Determine the [X, Y] coordinate at the center of the cell enclosing the given text.  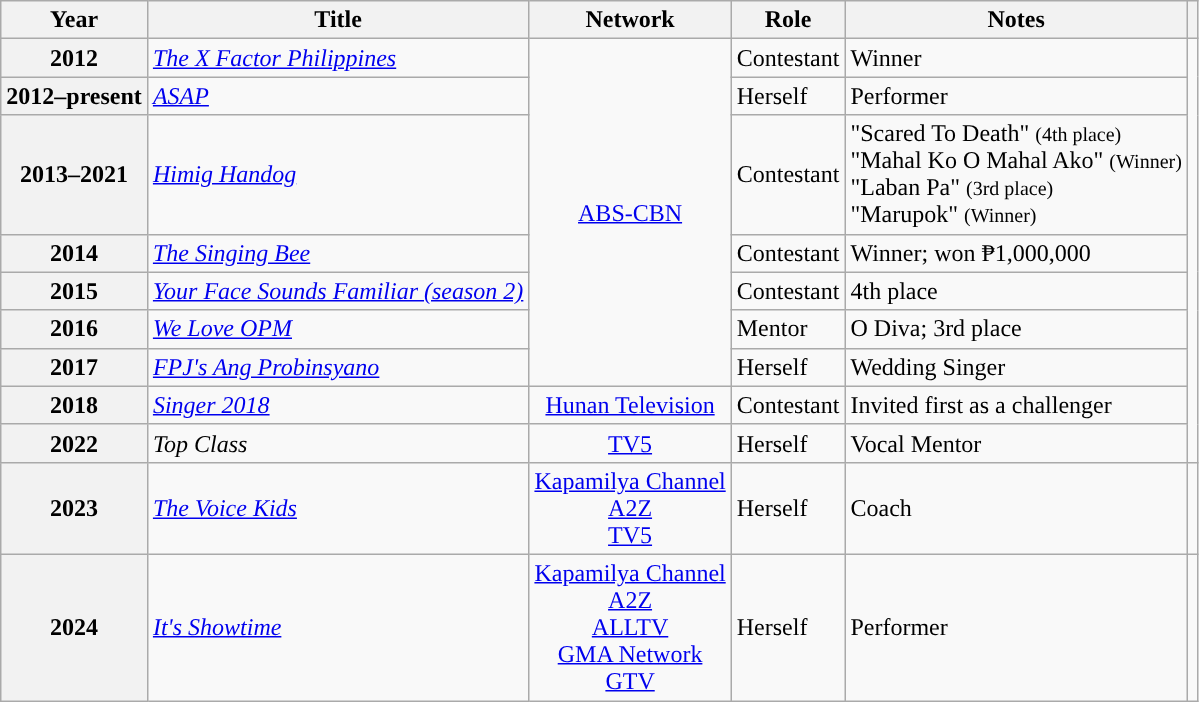
ABS-CBN [630, 212]
O Diva; 3rd place [1016, 329]
Winner; won ₱1,000,000 [1016, 253]
Invited first as a challenger [1016, 405]
Singer 2018 [338, 405]
The Singing Bee [338, 253]
4th place [1016, 291]
Kapamilya ChannelA2ZALLTVGMA NetworkGTV [630, 627]
Title [338, 20]
Vocal Mentor [1016, 443]
2013–2021 [74, 174]
2018 [74, 405]
Network [630, 20]
ASAP [338, 96]
We Love OPM [338, 329]
2024 [74, 627]
Your Face Sounds Familiar (season 2) [338, 291]
Top Class [338, 443]
TV5 [630, 443]
Coach [1016, 508]
Winner [1016, 58]
2016 [74, 329]
Notes [1016, 20]
Himig Handog [338, 174]
FPJ's Ang Probinsyano [338, 367]
2022 [74, 443]
Wedding Singer [1016, 367]
Mentor [788, 329]
The Voice Kids [338, 508]
Year [74, 20]
2012 [74, 58]
It's Showtime [338, 627]
2012–present [74, 96]
Role [788, 20]
"Scared To Death" (4th place)"Mahal Ko O Mahal Ako" (Winner)"Laban Pa" (3rd place)"Marupok" (Winner) [1016, 174]
Hunan Television [630, 405]
2014 [74, 253]
The X Factor Philippines [338, 58]
2015 [74, 291]
2023 [74, 508]
2017 [74, 367]
Kapamilya ChannelA2ZTV5 [630, 508]
